Find where the given text appears and provide that cell's center as [x, y] coordinate. 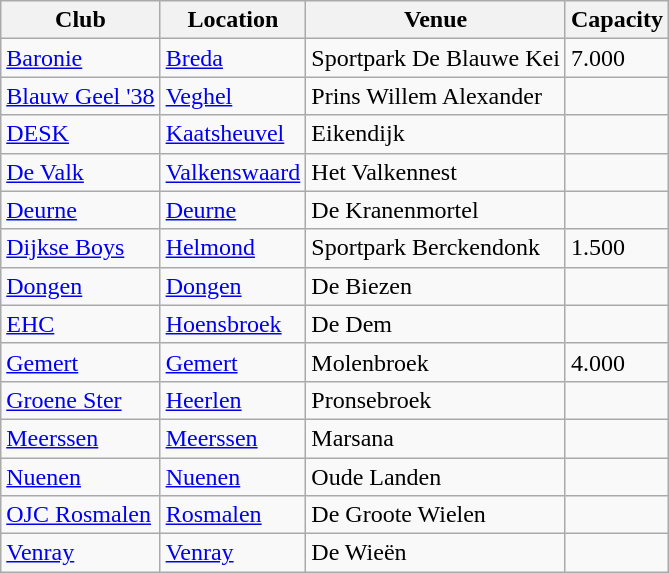
Dijkse Boys [80, 248]
1.500 [616, 248]
OJC Rosmalen [80, 515]
Pronsebroek [436, 400]
Valkenswaard [233, 172]
Baronie [80, 58]
De Biezen [436, 286]
Heerlen [233, 400]
Prins Willem Alexander [436, 96]
De Dem [436, 324]
Sportpark De Blauwe Kei [436, 58]
Groene Ster [80, 400]
Blauw Geel '38 [80, 96]
Helmond [233, 248]
De Valk [80, 172]
Oude Landen [436, 477]
Eikendijk [436, 134]
Marsana [436, 438]
De Groote Wielen [436, 515]
Sportpark Berckendonk [436, 248]
De Wieën [436, 553]
Het Valkennest [436, 172]
Location [233, 20]
Rosmalen [233, 515]
7.000 [616, 58]
Molenbroek [436, 362]
Club [80, 20]
Kaatsheuvel [233, 134]
Capacity [616, 20]
Hoensbroek [233, 324]
4.000 [616, 362]
De Kranenmortel [436, 210]
EHC [80, 324]
Breda [233, 58]
DESK [80, 134]
Venue [436, 20]
Veghel [233, 96]
